Return [X, Y] of the center of cell containing provided text 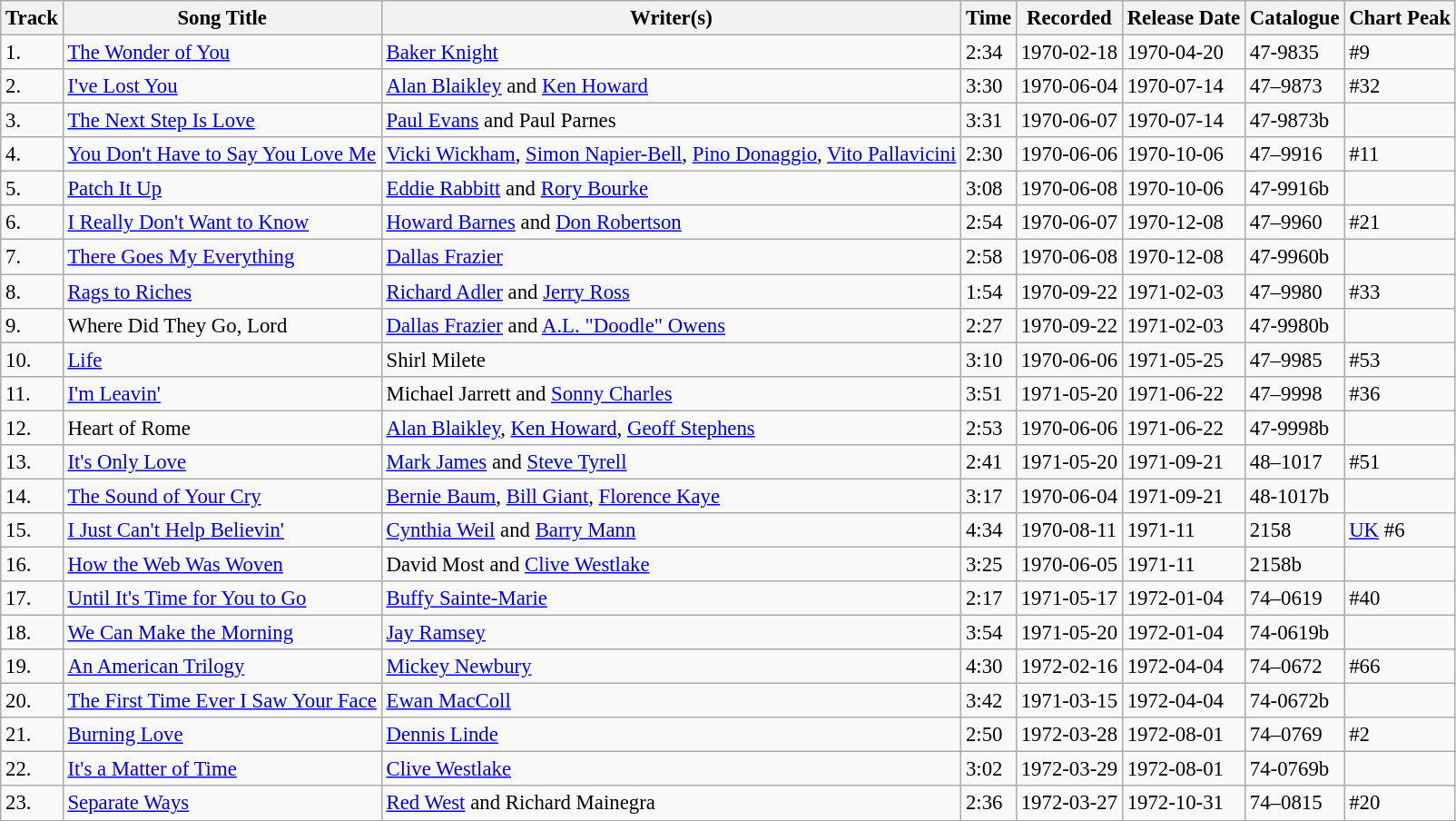
3:31 [989, 121]
18. [32, 633]
3. [32, 121]
Cynthia Weil and Barry Mann [671, 530]
The First Time Ever I Saw Your Face [221, 701]
1972-03-28 [1069, 735]
3:42 [989, 701]
You Don't Have to Say You Love Me [221, 154]
David Most and Clive Westlake [671, 564]
3:02 [989, 769]
Buffy Sainte-Marie [671, 598]
47-9998b [1294, 428]
2:30 [989, 154]
#11 [1400, 154]
UK #6 [1400, 530]
74–0769 [1294, 735]
Clive Westlake [671, 769]
Release Date [1184, 18]
1971-05-25 [1184, 360]
2:54 [989, 223]
Dallas Frazier [671, 257]
We Can Make the Morning [221, 633]
Time [989, 18]
47-9960b [1294, 257]
3:10 [989, 360]
Ewan MacColl [671, 701]
6. [32, 223]
74-0769b [1294, 769]
1972-03-29 [1069, 769]
14. [32, 496]
Patch It Up [221, 189]
2:41 [989, 462]
Life [221, 360]
10. [32, 360]
47–9873 [1294, 86]
Separate Ways [221, 804]
Baker Knight [671, 53]
47-9980b [1294, 325]
#2 [1400, 735]
2:34 [989, 53]
Track [32, 18]
1970-08-11 [1069, 530]
3:54 [989, 633]
How the Web Was Woven [221, 564]
#21 [1400, 223]
#20 [1400, 804]
3:17 [989, 496]
19. [32, 667]
Paul Evans and Paul Parnes [671, 121]
22. [32, 769]
Jay Ramsey [671, 633]
48-1017b [1294, 496]
#53 [1400, 360]
Dennis Linde [671, 735]
Writer(s) [671, 18]
An American Trilogy [221, 667]
20. [32, 701]
3:51 [989, 393]
The Sound of Your Cry [221, 496]
There Goes My Everything [221, 257]
Alan Blaikley, Ken Howard, Geoff Stephens [671, 428]
It's Only Love [221, 462]
#66 [1400, 667]
Song Title [221, 18]
2:36 [989, 804]
2:17 [989, 598]
The Next Step Is Love [221, 121]
Catalogue [1294, 18]
4:34 [989, 530]
5. [32, 189]
23. [32, 804]
Red West and Richard Mainegra [671, 804]
74–0619 [1294, 598]
3:08 [989, 189]
2:27 [989, 325]
74-0619b [1294, 633]
I Just Can't Help Believin' [221, 530]
It's a Matter of Time [221, 769]
Mark James and Steve Tyrell [671, 462]
74-0672b [1294, 701]
13. [32, 462]
47–9980 [1294, 292]
#32 [1400, 86]
12. [32, 428]
15. [32, 530]
47–9985 [1294, 360]
74–0672 [1294, 667]
Where Did They Go, Lord [221, 325]
1971-05-17 [1069, 598]
Burning Love [221, 735]
47–9916 [1294, 154]
47-9916b [1294, 189]
1970-04-20 [1184, 53]
2. [32, 86]
#9 [1400, 53]
8. [32, 292]
3:25 [989, 564]
The Wonder of You [221, 53]
2:58 [989, 257]
Michael Jarrett and Sonny Charles [671, 393]
Shirl Milete [671, 360]
Vicki Wickham, Simon Napier-Bell, Pino Donaggio, Vito Pallavicini [671, 154]
Mickey Newbury [671, 667]
74–0815 [1294, 804]
2158 [1294, 530]
Chart Peak [1400, 18]
4. [32, 154]
#36 [1400, 393]
1971-03-15 [1069, 701]
Recorded [1069, 18]
1. [32, 53]
Until It's Time for You to Go [221, 598]
47-9835 [1294, 53]
#40 [1400, 598]
21. [32, 735]
7. [32, 257]
9. [32, 325]
1970-02-18 [1069, 53]
#33 [1400, 292]
2158b [1294, 564]
1972-03-27 [1069, 804]
16. [32, 564]
1970-06-05 [1069, 564]
I Really Don't Want to Know [221, 223]
I've Lost You [221, 86]
Dallas Frazier and A.L. "Doodle" Owens [671, 325]
2:53 [989, 428]
3:30 [989, 86]
11. [32, 393]
17. [32, 598]
2:50 [989, 735]
Rags to Riches [221, 292]
47–9998 [1294, 393]
47-9873b [1294, 121]
Bernie Baum, Bill Giant, Florence Kaye [671, 496]
1:54 [989, 292]
4:30 [989, 667]
48–1017 [1294, 462]
Richard Adler and Jerry Ross [671, 292]
47–9960 [1294, 223]
Howard Barnes and Don Robertson [671, 223]
1972-02-16 [1069, 667]
Alan Blaikley and Ken Howard [671, 86]
I'm Leavin' [221, 393]
Eddie Rabbitt and Rory Bourke [671, 189]
1972-10-31 [1184, 804]
Heart of Rome [221, 428]
#51 [1400, 462]
